Find where the given text appears and provide that cell's center as (X, Y) coordinate. 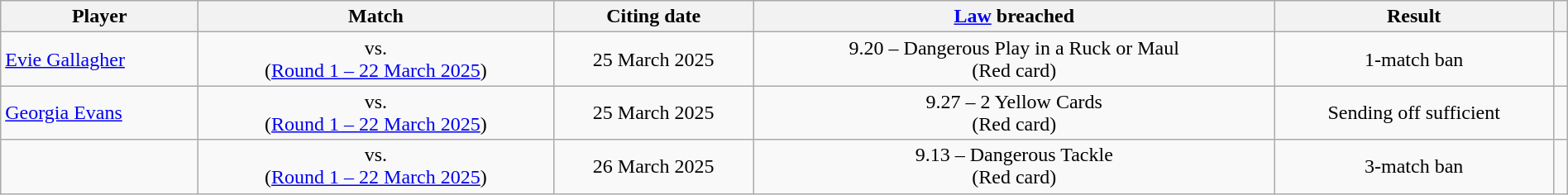
1-match ban (1414, 59)
9.13 – Dangerous Tackle(Red card) (1014, 167)
Citing date (653, 17)
Law breached (1014, 17)
Sending off sufficient (1414, 112)
9.20 – Dangerous Play in a Ruck or Maul(Red card) (1014, 59)
Match (375, 17)
Evie Gallagher (99, 59)
Result (1414, 17)
Georgia Evans (99, 112)
9.27 – 2 Yellow Cards(Red card) (1014, 112)
26 March 2025 (653, 167)
Player (99, 17)
3-match ban (1414, 167)
